Detect which cell encompasses the target text, then output its [x, y] center coordinate. 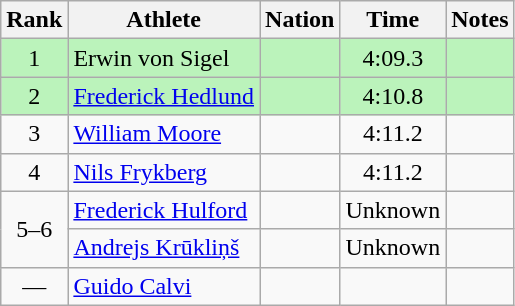
4:10.8 [393, 96]
Nils Frykberg [164, 172]
Andrejs Krūkliņš [164, 248]
Athlete [164, 20]
Frederick Hulford [164, 210]
5–6 [34, 229]
Time [393, 20]
3 [34, 134]
Erwin von Sigel [164, 58]
4:09.3 [393, 58]
Rank [34, 20]
Notes [480, 20]
Nation [300, 20]
William Moore [164, 134]
Frederick Hedlund [164, 96]
4 [34, 172]
Guido Calvi [164, 286]
1 [34, 58]
— [34, 286]
2 [34, 96]
